Extract the (x, y) coordinate from the center of the cell holding the provided text.  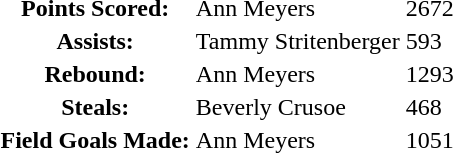
Beverly Crusoe (298, 107)
Ann Meyers (298, 74)
Tammy Stritenberger (298, 41)
